Search for the cell housing the specified text and yield its (x, y) center coordinate. 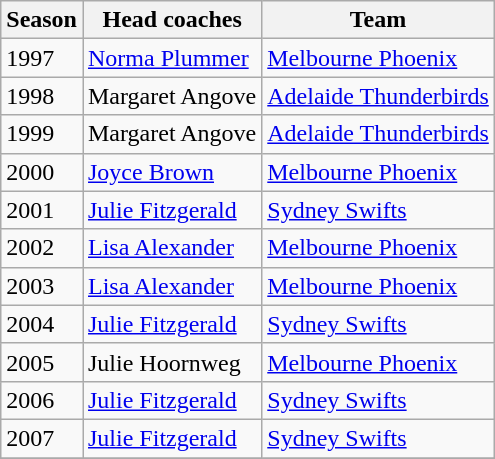
2000 (42, 172)
Season (42, 20)
2005 (42, 362)
1999 (42, 134)
2003 (42, 286)
1997 (42, 58)
Team (378, 20)
2006 (42, 400)
1998 (42, 96)
2001 (42, 210)
2007 (42, 438)
2002 (42, 248)
Norma Plummer (172, 58)
Julie Hoornweg (172, 362)
2004 (42, 324)
Head coaches (172, 20)
Joyce Brown (172, 172)
